Search for the cell housing the specified text and yield its (x, y) center coordinate. 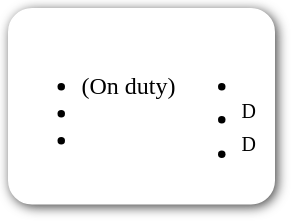
(On duty) (98, 106)
D D (218, 106)
